Search for the cell housing the specified text and yield its [X, Y] center coordinate. 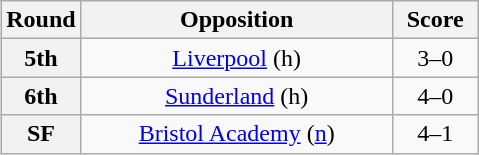
Round [41, 20]
Score [435, 20]
Bristol Academy (n) [236, 134]
4–1 [435, 134]
Liverpool (h) [236, 58]
Opposition [236, 20]
4–0 [435, 96]
SF [41, 134]
6th [41, 96]
Sunderland (h) [236, 96]
3–0 [435, 58]
5th [41, 58]
